Find where the given text appears and provide that cell's center as (x, y) coordinate. 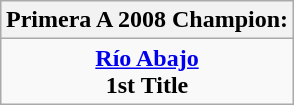
Río Abajo1st Title (146, 72)
Primera A 2008 Champion: (146, 20)
